For the text-containing cell, return its midpoint in [X, Y] coordinate format. 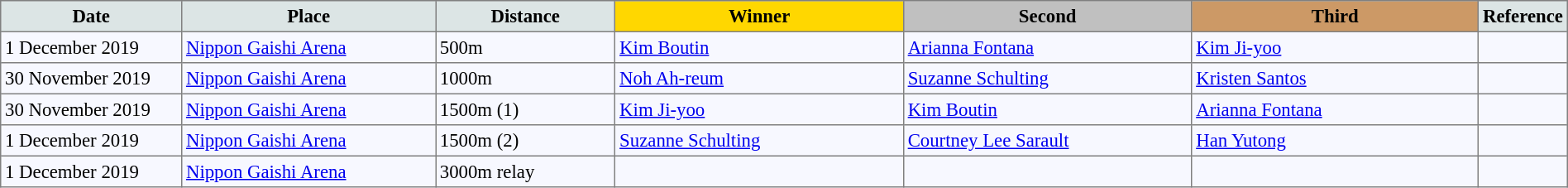
Han Yutong [1335, 141]
Third [1335, 17]
Kristen Santos [1335, 79]
1500m (1) [526, 109]
Courtney Lee Sarault [1047, 141]
Place [309, 17]
500m [526, 47]
Winner [759, 17]
3000m relay [526, 171]
Distance [526, 17]
Reference [1523, 17]
Date [91, 17]
Noh Ah-reum [759, 79]
1500m (2) [526, 141]
Second [1047, 17]
1000m [526, 79]
